Extract the (X, Y) coordinate from the center of the cell holding the provided text.  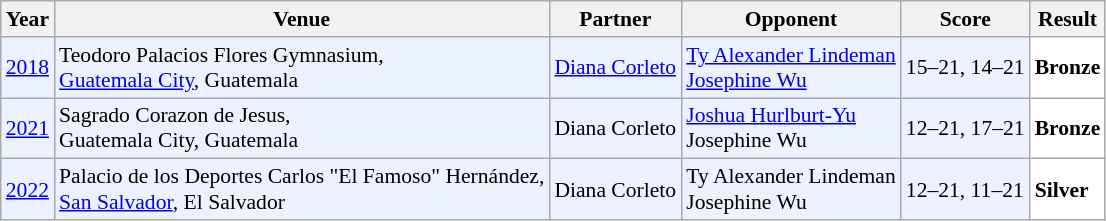
Score (966, 19)
Joshua Hurlburt-Yu Josephine Wu (791, 128)
15–21, 14–21 (966, 68)
2021 (28, 128)
12–21, 11–21 (966, 190)
Result (1068, 19)
Silver (1068, 190)
Year (28, 19)
Partner (615, 19)
2022 (28, 190)
Sagrado Corazon de Jesus,Guatemala City, Guatemala (302, 128)
Teodoro Palacios Flores Gymnasium,Guatemala City, Guatemala (302, 68)
Opponent (791, 19)
Palacio de los Deportes Carlos "El Famoso" Hernández,San Salvador, El Salvador (302, 190)
12–21, 17–21 (966, 128)
Venue (302, 19)
2018 (28, 68)
